Pinpoint the cell where the given text exists, returning its (x, y) midpoint coordinate. 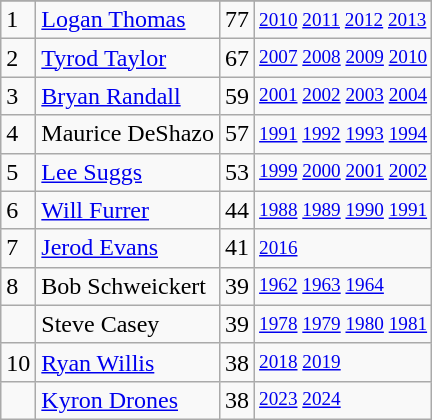
Jerod Evans (128, 248)
Tyrod Taylor (128, 58)
Logan Thomas (128, 20)
3 (18, 96)
Steve Casey (128, 324)
7 (18, 248)
Maurice DeShazo (128, 134)
2001 2002 2003 2004 (344, 96)
Lee Suggs (128, 172)
10 (18, 362)
53 (236, 172)
6 (18, 210)
5 (18, 172)
41 (236, 248)
8 (18, 286)
Bob Schweickert (128, 286)
77 (236, 20)
Ryan Willis (128, 362)
Will Furrer (128, 210)
1999 2000 2001 2002 (344, 172)
1978 1979 1980 1981 (344, 324)
2010 2011 2012 2013 (344, 20)
59 (236, 96)
44 (236, 210)
2023 2024 (344, 400)
1988 1989 1990 1991 (344, 210)
2016 (344, 248)
1991 1992 1993 1994 (344, 134)
Bryan Randall (128, 96)
2018 2019 (344, 362)
1 (18, 20)
Kyron Drones (128, 400)
4 (18, 134)
2 (18, 58)
67 (236, 58)
2007 2008 2009 2010 (344, 58)
1962 1963 1964 (344, 286)
57 (236, 134)
